Pinpoint the cell where the given text exists, returning its [X, Y] midpoint coordinate. 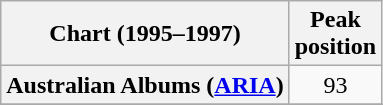
Australian Albums (ARIA) [145, 85]
Chart (1995–1997) [145, 34]
Peakposition [335, 34]
93 [335, 85]
